Return the (x, y) coordinate for the center point of the cell that contains the specified text.  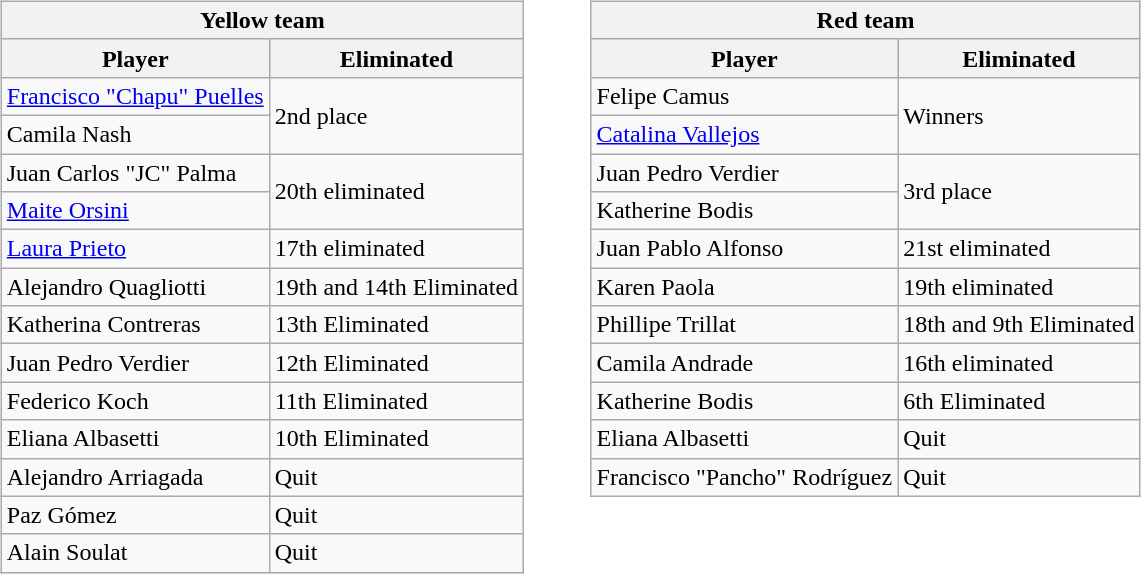
3rd place (1019, 192)
Laura Prieto (135, 249)
18th and 9th Eliminated (1019, 325)
19th eliminated (1019, 287)
Yellow team (262, 20)
Paz Gómez (135, 515)
Felipe Camus (744, 96)
Alejandro Quagliotti (135, 287)
Maite Orsini (135, 211)
Catalina Vallejos (744, 134)
Francisco "Chapu" Puelles (135, 96)
11th Eliminated (396, 401)
6th Eliminated (1019, 401)
12th Eliminated (396, 363)
Katherina Contreras (135, 325)
Camila Nash (135, 134)
17th eliminated (396, 249)
Winners (1019, 115)
Francisco "Pancho" Rodríguez (744, 477)
2nd place (396, 115)
Karen Paola (744, 287)
20th eliminated (396, 192)
16th eliminated (1019, 363)
10th Eliminated (396, 439)
Red team (866, 20)
13th Eliminated (396, 325)
Alejandro Arriagada (135, 477)
Phillipe Trillat (744, 325)
Juan Pablo Alfonso (744, 249)
Camila Andrade (744, 363)
21st eliminated (1019, 249)
Juan Carlos "JC" Palma (135, 173)
Alain Soulat (135, 553)
Federico Koch (135, 401)
19th and 14th Eliminated (396, 287)
